Determine the (X, Y) coordinate at the center of the cell enclosing the given text.  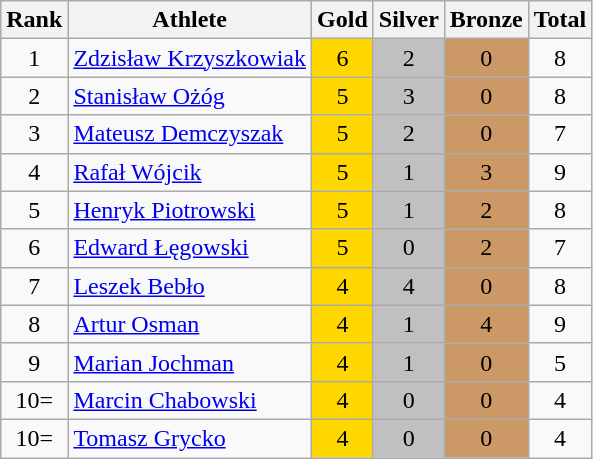
Henryk Piotrowski (190, 210)
Stanisław Ożóg (190, 96)
Rank (34, 20)
Artur Osman (190, 324)
Mateusz Demczyszak (190, 134)
Marcin Chabowski (190, 400)
Marian Jochman (190, 362)
Edward Łęgowski (190, 248)
Zdzisław Krzyszkowiak (190, 58)
Bronze (486, 20)
Rafał Wójcik (190, 172)
Total (560, 20)
Leszek Bebło (190, 286)
Athlete (190, 20)
Tomasz Grycko (190, 438)
Gold (343, 20)
Silver (408, 20)
